For the text-containing cell, return its midpoint in [X, Y] coordinate format. 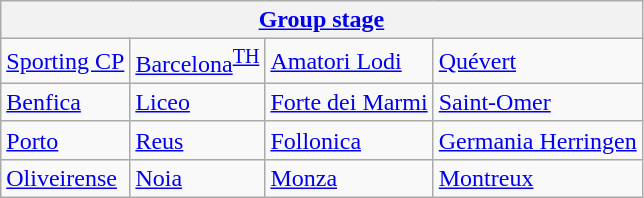
Benfica [66, 102]
Forte dei Marmi [349, 102]
Quévert [538, 62]
Group stage [322, 20]
Oliveirense [66, 178]
Monza [349, 178]
Reus [198, 140]
Saint-Omer [538, 102]
Noia [198, 178]
Liceo [198, 102]
Follonica [349, 140]
Germania Herringen [538, 140]
BarcelonaTH [198, 62]
Amatori Lodi [349, 62]
Montreux [538, 178]
Porto [66, 140]
Sporting CP [66, 62]
